Detect which cell encompasses the target text, then output its [x, y] center coordinate. 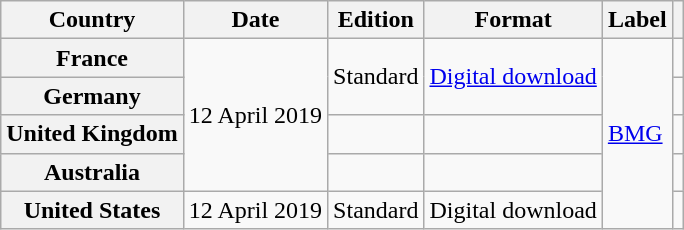
United Kingdom [92, 134]
Germany [92, 96]
France [92, 58]
Edition [376, 20]
Country [92, 20]
Australia [92, 172]
Date [255, 20]
BMG [637, 134]
Label [637, 20]
United States [92, 210]
Format [513, 20]
